Extract the (X, Y) coordinate from the center of the cell holding the provided text.  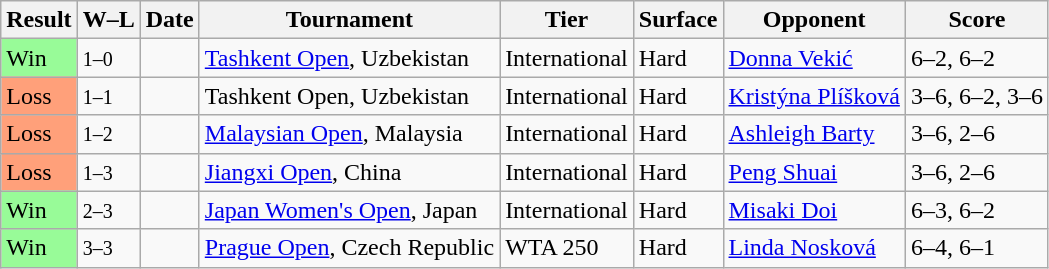
Prague Open, Czech Republic (349, 248)
1–1 (108, 96)
2–3 (108, 210)
Opponent (814, 20)
Linda Nosková (814, 248)
Score (976, 20)
Tournament (349, 20)
Peng Shuai (814, 172)
Malaysian Open, Malaysia (349, 134)
1–0 (108, 58)
6–4, 6–1 (976, 248)
3–6, 6–2, 3–6 (976, 96)
WTA 250 (567, 248)
Surface (678, 20)
6–3, 6–2 (976, 210)
3–3 (108, 248)
Jiangxi Open, China (349, 172)
Donna Vekić (814, 58)
Date (170, 20)
Misaki Doi (814, 210)
Ashleigh Barty (814, 134)
Kristýna Plíšková (814, 96)
Tier (567, 20)
W–L (108, 20)
1–2 (108, 134)
Result (39, 20)
1–3 (108, 172)
6–2, 6–2 (976, 58)
Japan Women's Open, Japan (349, 210)
